Return the (x, y) coordinate for the center point of the cell that contains the specified text.  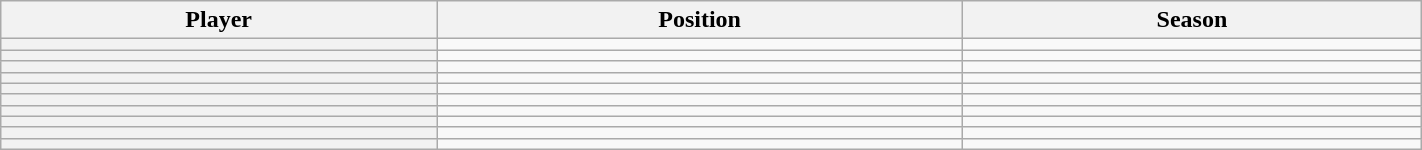
Player (219, 20)
Season (1192, 20)
Position (700, 20)
